Output the (x, y) coordinate of the center of the cell containing the given text.  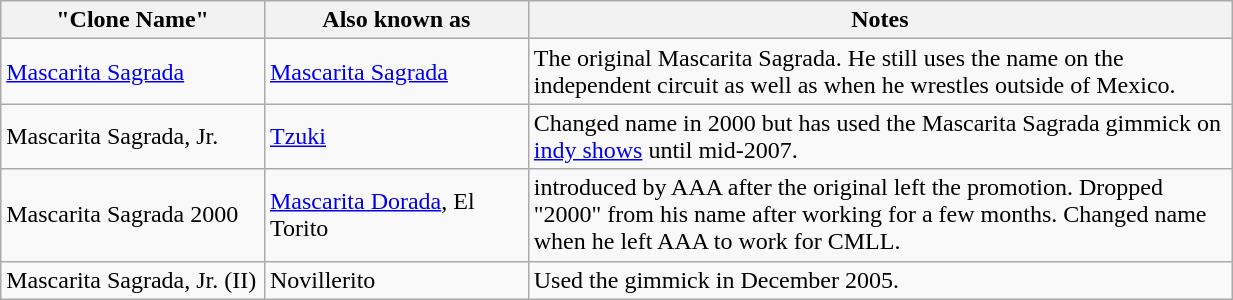
The original Mascarita Sagrada. He still uses the name on the independent circuit as well as when he wrestles outside of Mexico. (880, 72)
Tzuki (396, 136)
Also known as (396, 20)
Mascarita Dorada, El Torito (396, 215)
"Clone Name" (133, 20)
Changed name in 2000 but has used the Mascarita Sagrada gimmick on indy shows until mid-2007. (880, 136)
Novillerito (396, 280)
Mascarita Sagrada, Jr. (II) (133, 280)
Mascarita Sagrada 2000 (133, 215)
Notes (880, 20)
Used the gimmick in December 2005. (880, 280)
Mascarita Sagrada, Jr. (133, 136)
